Pinpoint the cell where the given text exists, returning its [x, y] midpoint coordinate. 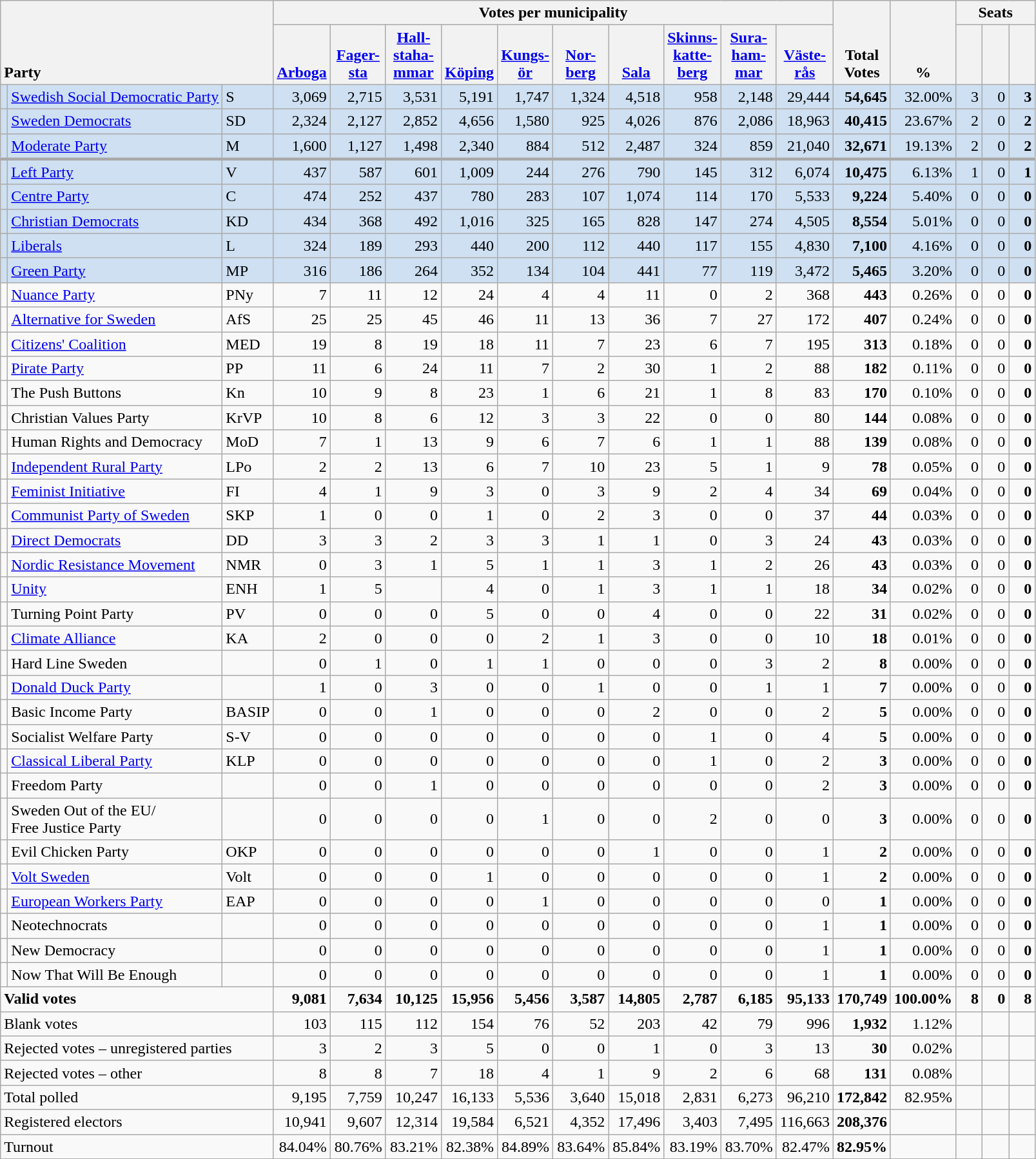
80 [805, 418]
441 [636, 270]
Köping [469, 55]
0.11% [923, 369]
107 [581, 197]
9,195 [302, 1097]
MED [248, 344]
KrVP [248, 418]
Turnout [137, 1147]
M [248, 146]
276 [581, 172]
0.24% [923, 319]
195 [805, 344]
790 [636, 172]
0.05% [923, 467]
859 [748, 146]
1,324 [581, 97]
186 [358, 270]
7,100 [861, 246]
10,247 [413, 1097]
21 [636, 393]
828 [636, 221]
84.04% [302, 1147]
Green Party [115, 270]
2,831 [692, 1097]
Kungs- ör [525, 55]
83.64% [581, 1147]
L [248, 246]
EAP [248, 901]
100.00% [923, 999]
1,932 [861, 1024]
Swedish Social Democratic Party [115, 97]
Nuance Party [115, 295]
Evil Chicken Party [115, 852]
Moderate Party [115, 146]
407 [861, 319]
5,191 [469, 97]
32.00% [923, 97]
1,009 [469, 172]
44 [861, 516]
82.47% [805, 1147]
Volt [248, 877]
119 [748, 270]
274 [748, 221]
1.12% [923, 1024]
42 [692, 1024]
4,352 [581, 1122]
Pirate Party [115, 369]
4,656 [469, 121]
15,018 [636, 1097]
7,759 [358, 1097]
9,081 [302, 999]
KA [248, 638]
Unity [115, 589]
Väste- rås [805, 55]
1,016 [469, 221]
189 [358, 246]
16,133 [469, 1097]
83.21% [413, 1147]
79 [748, 1024]
7,495 [748, 1122]
3,531 [413, 97]
0.26% [923, 295]
Human Rights and Democracy [115, 442]
PNy [248, 295]
10,125 [413, 999]
83.19% [692, 1147]
32,671 [861, 146]
27 [748, 319]
Hard Line Sweden [115, 663]
293 [413, 246]
Fager- sta [358, 55]
172 [805, 319]
2,324 [302, 121]
Seats [995, 13]
Christian Democrats [115, 221]
264 [413, 270]
5,465 [861, 270]
15,956 [469, 999]
S [248, 97]
78 [861, 467]
6,074 [805, 172]
0.04% [923, 491]
Left Party [115, 172]
84.89% [525, 1147]
S-V [248, 737]
154 [469, 1024]
FI [248, 491]
Rejected votes – unregistered parties [137, 1048]
145 [692, 172]
104 [581, 270]
601 [413, 172]
155 [748, 246]
2,148 [748, 97]
Freedom Party [115, 786]
69 [861, 491]
Sweden Out of the EU/Free Justice Party [115, 819]
1,747 [525, 97]
46 [469, 319]
1,600 [302, 146]
2,487 [636, 146]
Rejected votes – other [137, 1073]
Blank votes [137, 1024]
203 [636, 1024]
% [923, 43]
KLP [248, 761]
New Democracy [115, 950]
85.84% [636, 1147]
77 [692, 270]
200 [525, 246]
4,830 [805, 246]
6,521 [525, 1122]
4.16% [923, 246]
82.38% [469, 1147]
114 [692, 197]
958 [692, 97]
37 [805, 516]
4,518 [636, 97]
Nor- berg [581, 55]
0.18% [923, 344]
147 [692, 221]
312 [748, 172]
14,805 [636, 999]
Arboga [302, 55]
C [248, 197]
Party [137, 43]
492 [413, 221]
996 [805, 1024]
2,340 [469, 146]
Donald Duck Party [115, 687]
Skinns- katte- berg [692, 55]
Sala [636, 55]
Christian Values Party [115, 418]
PP [248, 369]
434 [302, 221]
Basic Income Party [115, 712]
Now That Will Be Enough [115, 975]
165 [581, 221]
5,456 [525, 999]
Kn [248, 393]
144 [861, 418]
182 [861, 369]
MP [248, 270]
V [248, 172]
Valid votes [137, 999]
SD [248, 121]
115 [358, 1024]
6,273 [748, 1097]
587 [358, 172]
Neotechnocrats [115, 926]
6.13% [923, 172]
3,640 [581, 1097]
9,607 [358, 1122]
4,026 [636, 121]
83.70% [748, 1147]
5.40% [923, 197]
Socialist Welfare Party [115, 737]
The Push Buttons [115, 393]
ENH [248, 589]
Sura- ham- mar [748, 55]
Independent Rural Party [115, 467]
Climate Alliance [115, 638]
2,787 [692, 999]
208,376 [861, 1122]
Nordic Resistance Movement [115, 565]
139 [861, 442]
Feminist Initiative [115, 491]
3,403 [692, 1122]
Communist Party of Sweden [115, 516]
MoD [248, 442]
6,185 [748, 999]
31 [861, 614]
316 [302, 270]
116,663 [805, 1122]
BASIP [248, 712]
5,533 [805, 197]
Total Votes [861, 43]
170,749 [861, 999]
AfS [248, 319]
21,040 [805, 146]
Registered electors [137, 1122]
283 [525, 197]
76 [525, 1024]
5.01% [923, 221]
474 [302, 197]
SKP [248, 516]
18,963 [805, 121]
780 [469, 197]
8,554 [861, 221]
2,715 [358, 97]
19,584 [469, 1122]
40,415 [861, 121]
1,498 [413, 146]
313 [861, 344]
PV [248, 614]
95,133 [805, 999]
29,444 [805, 97]
Centre Party [115, 197]
3,472 [805, 270]
Sweden Democrats [115, 121]
96,210 [805, 1097]
83 [805, 393]
10,941 [302, 1122]
884 [525, 146]
252 [358, 197]
134 [525, 270]
172,842 [861, 1097]
54,645 [861, 97]
2,086 [748, 121]
Alternative for Sweden [115, 319]
10,475 [861, 172]
1,127 [358, 146]
52 [581, 1024]
3,069 [302, 97]
0.10% [923, 393]
2,852 [413, 121]
1,074 [636, 197]
512 [581, 146]
1,580 [525, 121]
3.20% [923, 270]
443 [861, 295]
244 [525, 172]
26 [805, 565]
3,587 [581, 999]
68 [805, 1073]
23.67% [923, 121]
5,536 [525, 1097]
2,127 [358, 121]
KD [248, 221]
80.76% [358, 1147]
NMR [248, 565]
Direct Democrats [115, 540]
17,496 [636, 1122]
Votes per municipality [553, 13]
103 [302, 1024]
Hall- staha- mmar [413, 55]
0.01% [923, 638]
LPo [248, 467]
Classical Liberal Party [115, 761]
Turning Point Party [115, 614]
OKP [248, 852]
Liberals [115, 246]
12,314 [413, 1122]
Citizens' Coalition [115, 344]
DD [248, 540]
117 [692, 246]
Volt Sweden [115, 877]
352 [469, 270]
325 [525, 221]
131 [861, 1073]
4,505 [805, 221]
45 [413, 319]
876 [692, 121]
19.13% [923, 146]
9,224 [861, 197]
36 [636, 319]
925 [581, 121]
Total polled [137, 1097]
European Workers Party [115, 901]
7,634 [358, 999]
